Provide the (X, Y) coordinate of the cell's center where the given text is located.  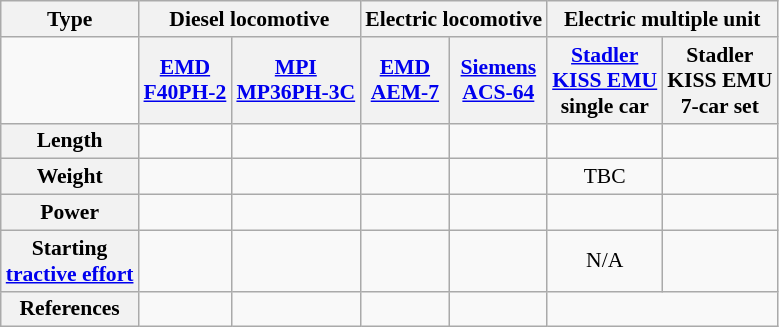
StadlerKISS EMUsingle car (604, 80)
Weight (70, 177)
N/A (604, 260)
Length (70, 141)
SiemensACS-64 (499, 80)
StadlerKISS EMU7-car set (720, 80)
Diesel locomotive (250, 19)
TBC (604, 177)
Electric locomotive (454, 19)
MPIMP36PH-3C (296, 80)
EMDF40PH-2 (186, 80)
References (70, 309)
Type (70, 19)
EMDAEM-7 (404, 80)
Power (70, 213)
Electric multiple unit (662, 19)
Startingtractive effort (70, 260)
